Extract the (x, y) coordinate from the center of the cell holding the provided text.  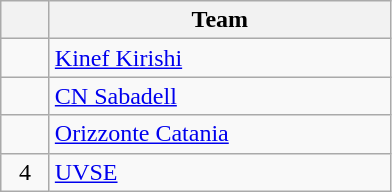
CN Sabadell (220, 96)
Orizzonte Catania (220, 134)
Kinef Kirishi (220, 58)
UVSE (220, 172)
4 (26, 172)
Team (220, 20)
